Extract the (X, Y) coordinate from the center of the cell holding the provided text.  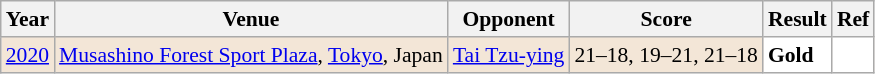
Result (798, 19)
Venue (251, 19)
Musashino Forest Sport Plaza, Tokyo, Japan (251, 55)
Year (28, 19)
Ref (853, 19)
Opponent (509, 19)
Gold (798, 55)
2020 (28, 55)
Tai Tzu-ying (509, 55)
Score (666, 19)
21–18, 19–21, 21–18 (666, 55)
